Provide the (X, Y) coordinate of the cell's center where the given text is located.  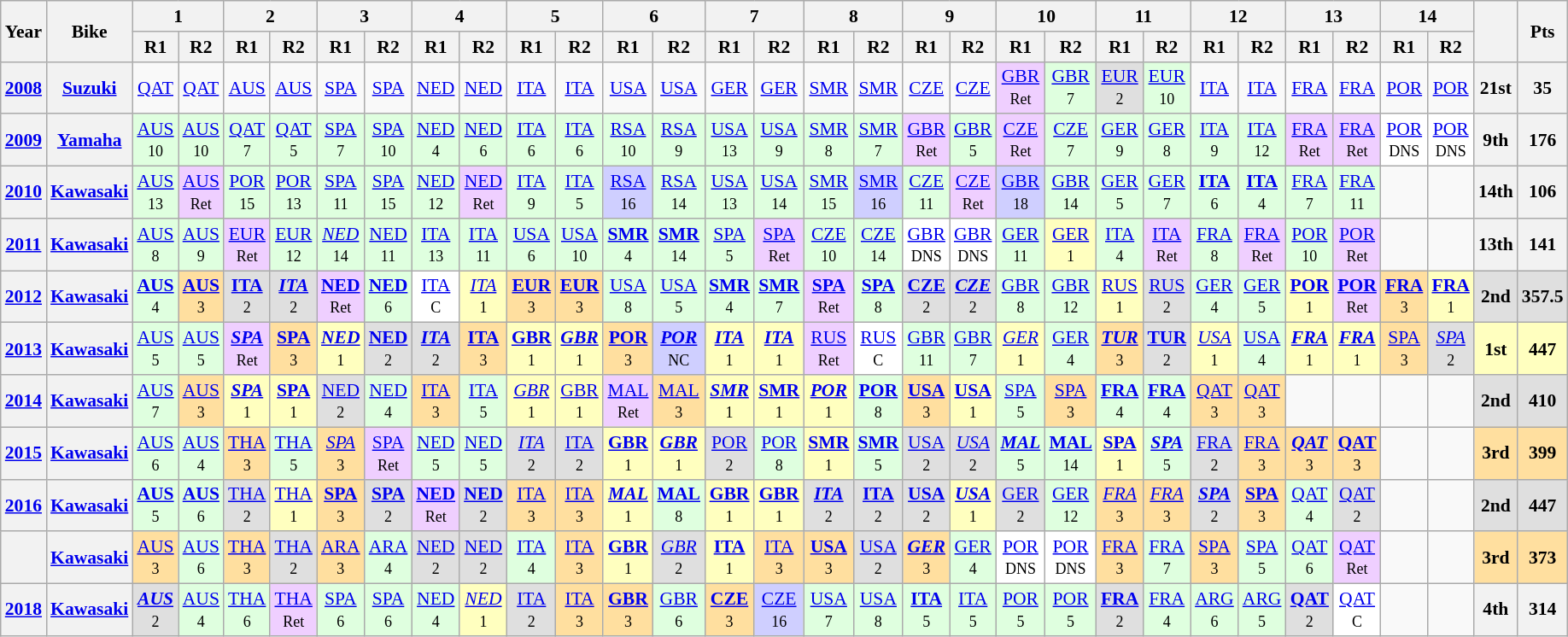
2011 (24, 244)
POR2 (729, 453)
EUR10 (1167, 87)
13th (1496, 244)
TUR3 (1120, 348)
2012 (24, 297)
GER7 (1167, 193)
AUS7 (155, 401)
CZE10 (828, 244)
USA14 (779, 193)
CZE16 (779, 610)
GBR11 (926, 348)
AUS8 (155, 244)
8 (853, 16)
35 (1542, 87)
GBR2 (679, 558)
Suzuki (89, 87)
SMR15 (828, 193)
GBR12 (1070, 297)
USA7 (828, 610)
NED12 (436, 193)
GER 12 (1070, 506)
Yamaha (89, 140)
POR10 (1309, 244)
THA5 (293, 453)
11 (1144, 16)
MALRet (628, 401)
7 (754, 16)
GER 2 (1020, 506)
CZE11 (926, 193)
AUS9 (202, 244)
GBR18 (1020, 193)
USA5 (679, 297)
GBR3 (628, 610)
RSA9 (679, 140)
SPA8 (878, 297)
SPA7 (341, 140)
GBR6 (679, 610)
RUSRet (828, 348)
2014 (24, 401)
4 (459, 16)
QAT5 (293, 140)
ITARet (1167, 244)
POR3 (628, 348)
USA9 (779, 140)
2008 (24, 87)
5 (555, 16)
USA 1 (974, 506)
GBR8 (1020, 297)
FRA11 (1357, 193)
410 (1542, 401)
GBR5 (974, 140)
2015 (24, 453)
12 (1238, 16)
21st (1496, 87)
NED14 (341, 244)
MAL14 (1070, 453)
SMR8 (828, 140)
USA6 (531, 244)
SMR16 (878, 193)
Bike (89, 31)
ITA11 (483, 244)
RUSC (878, 348)
ARA4 (389, 558)
SMR14 (679, 244)
6 (654, 16)
MAL8 (679, 506)
USA 2 (926, 506)
13 (1332, 16)
ITA13 (436, 244)
GER9 (1120, 140)
4th (1496, 610)
PORNC (679, 348)
GER3 (926, 558)
GER8 (1167, 140)
ITA12 (1262, 140)
GER11 (1020, 244)
RUS1 (1120, 297)
14 (1428, 16)
373 (1542, 558)
THARet (293, 610)
1 (178, 16)
TUR2 (1167, 348)
357.5 (1542, 297)
176 (1542, 140)
GBR14 (1070, 193)
RSA16 (628, 193)
2 (270, 16)
SPA15 (389, 193)
QATRet (1357, 558)
NED11 (389, 244)
USA10 (580, 244)
ITAC (436, 297)
ARG5 (1262, 610)
USA4 (1262, 348)
SPA11 (341, 193)
FRA8 (1214, 244)
POR13 (293, 193)
Year (24, 31)
3 (364, 16)
MAL1 (628, 506)
CZE3 (729, 610)
EUR2 (1120, 87)
AUS2 (155, 610)
AUS13 (155, 193)
MAL3 (679, 401)
QAT7 (247, 140)
2009 (24, 140)
9 (950, 16)
AUSRet (202, 193)
THA1 (293, 506)
RSA14 (679, 193)
Pts (1542, 31)
QAT6 (1309, 558)
SPA10 (389, 140)
399 (1542, 453)
THA6 (247, 610)
RUS2 (1167, 297)
9th (1496, 140)
314 (1542, 610)
14th (1496, 193)
1st (1496, 348)
QATC (1357, 610)
EUR12 (293, 244)
2013 (24, 348)
ITA 5 (580, 193)
MAL5 (1020, 453)
106 (1542, 193)
RSA10 (628, 140)
ARA3 (341, 558)
SMR5 (878, 453)
2010 (24, 193)
QAT4 (1309, 506)
POR15 (247, 193)
CZE7 (1070, 140)
ARG6 (1214, 610)
141 (1542, 244)
EURRet (247, 244)
2018 (24, 610)
10 (1045, 16)
2016 (24, 506)
CZE14 (878, 244)
